Scan for the cell matching the given text and deliver its (x, y) coordinate at center. 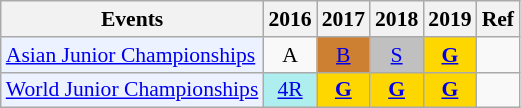
4R (290, 90)
2018 (396, 19)
S (396, 55)
2019 (450, 19)
2016 (290, 19)
A (290, 55)
Asian Junior Championships (132, 55)
World Junior Championships (132, 90)
B (344, 55)
2017 (344, 19)
Ref (498, 19)
Events (132, 19)
